Output the (x, y) coordinate of the center of the cell containing the given text.  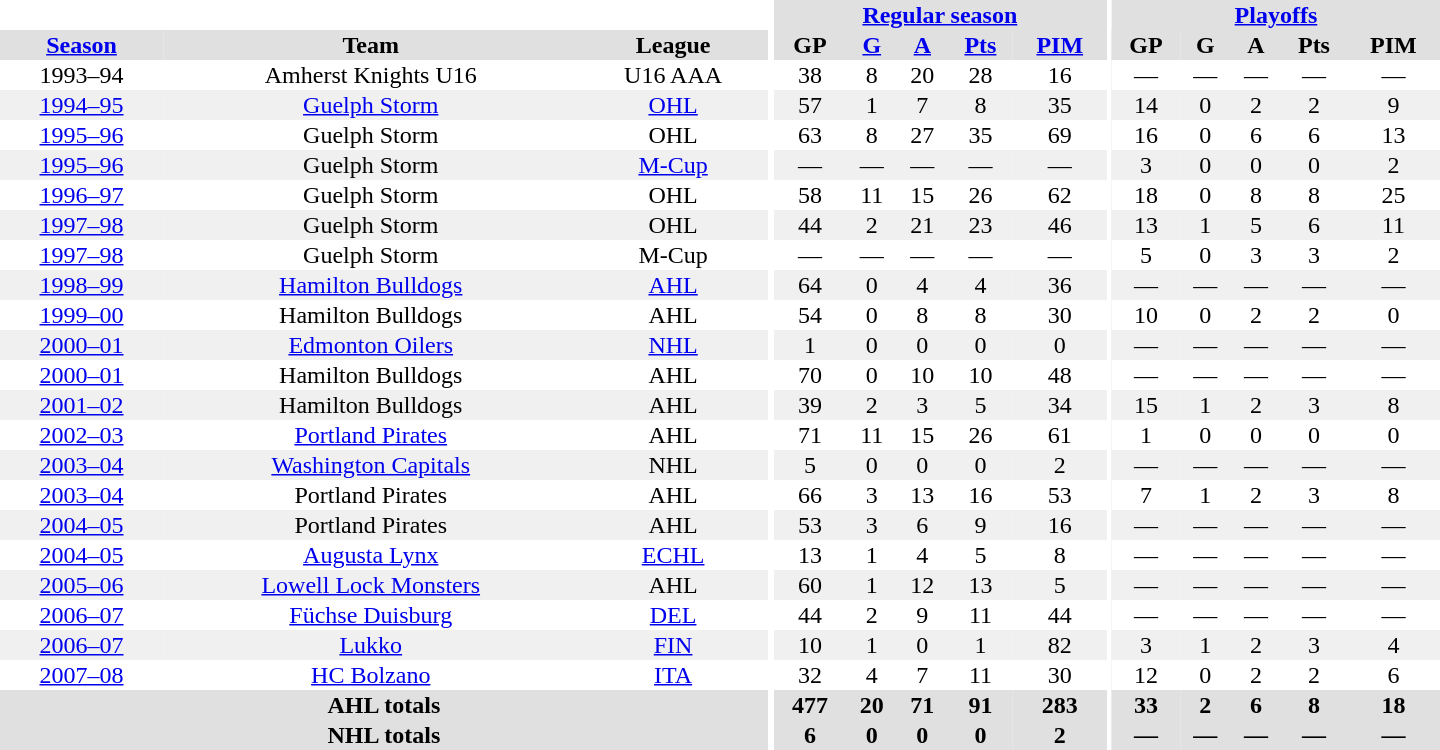
Lukko (370, 645)
39 (810, 405)
46 (1060, 225)
54 (810, 315)
36 (1060, 285)
FIN (672, 645)
ITA (672, 675)
477 (810, 705)
61 (1060, 435)
66 (810, 495)
Regular season (940, 15)
Season (82, 45)
1996–97 (82, 195)
21 (922, 225)
69 (1060, 135)
63 (810, 135)
32 (810, 675)
2002–03 (82, 435)
1994–95 (82, 105)
Augusta Lynx (370, 555)
82 (1060, 645)
38 (810, 75)
DEL (672, 615)
283 (1060, 705)
Playoffs (1276, 15)
Lowell Lock Monsters (370, 585)
Edmonton Oilers (370, 345)
1999–00 (82, 315)
2007–08 (82, 675)
ECHL (672, 555)
AHL totals (384, 705)
Team (370, 45)
14 (1146, 105)
64 (810, 285)
2001–02 (82, 405)
U16 AAA (672, 75)
Amherst Knights U16 (370, 75)
58 (810, 195)
1993–94 (82, 75)
25 (1394, 195)
34 (1060, 405)
1998–99 (82, 285)
57 (810, 105)
62 (1060, 195)
23 (981, 225)
28 (981, 75)
League (672, 45)
48 (1060, 375)
HC Bolzano (370, 675)
Füchse Duisburg (370, 615)
60 (810, 585)
NHL totals (384, 735)
70 (810, 375)
27 (922, 135)
Washington Capitals (370, 465)
91 (981, 705)
2005–06 (82, 585)
33 (1146, 705)
